Extract the [x, y] coordinate from the center of the cell holding the provided text.  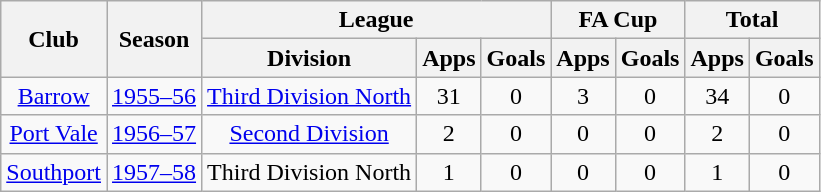
FA Cup [618, 20]
1955–56 [154, 96]
Barrow [54, 96]
Total [752, 20]
1956–57 [154, 134]
3 [583, 96]
Division [310, 58]
Southport [54, 172]
League [376, 20]
Port Vale [54, 134]
31 [449, 96]
1957–58 [154, 172]
Second Division [310, 134]
34 [717, 96]
Season [154, 39]
Club [54, 39]
